Determine the (x, y) coordinate at the center of the cell enclosing the given text.  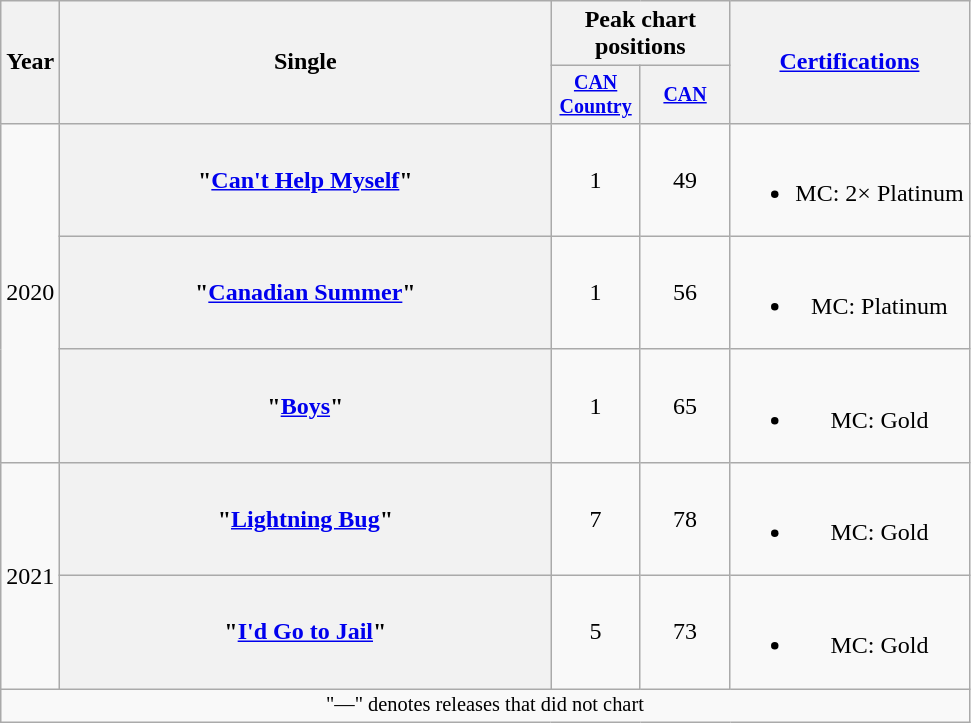
CAN (684, 94)
Year (30, 62)
CAN Country (596, 94)
"Boys" (306, 406)
"—" denotes releases that did not chart (485, 706)
49 (684, 180)
Single (306, 62)
"I'd Go to Jail" (306, 632)
2021 (30, 575)
2020 (30, 292)
Peak chartpositions (640, 34)
"Can't Help Myself" (306, 180)
7 (596, 518)
73 (684, 632)
"Lightning Bug" (306, 518)
MC: 2× Platinum (850, 180)
78 (684, 518)
MC: Platinum (850, 292)
56 (684, 292)
5 (596, 632)
"Canadian Summer" (306, 292)
Certifications (850, 62)
65 (684, 406)
